Search for the cell housing the specified text and yield its (x, y) center coordinate. 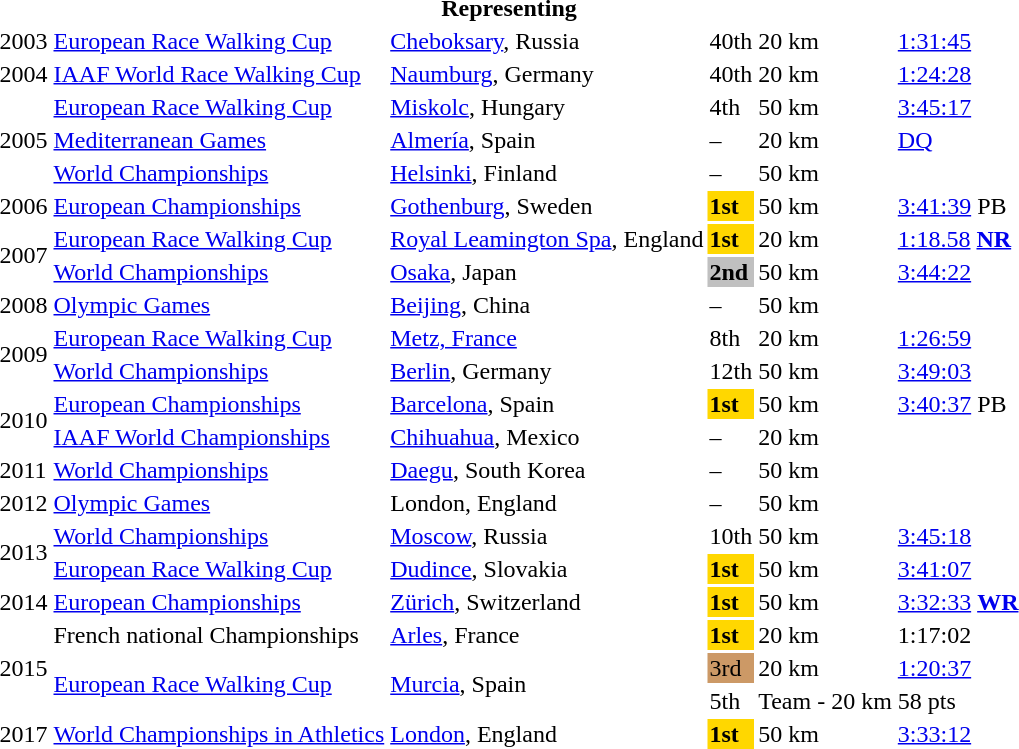
Chihuahua, Mexico (547, 437)
Team - 20 km (826, 701)
Daegu, South Korea (547, 470)
French national Championships (219, 635)
IAAF World Race Walking Cup (219, 74)
IAAF World Championships (219, 437)
Almería, Spain (547, 140)
Cheboksary, Russia (547, 41)
Gothenburg, Sweden (547, 206)
10th (731, 536)
Arles, France (547, 635)
Berlin, Germany (547, 371)
Metz, France (547, 338)
8th (731, 338)
Beijing, China (547, 305)
Zürich, Switzerland (547, 602)
Moscow, Russia (547, 536)
12th (731, 371)
3rd (731, 668)
4th (731, 107)
Dudince, Slovakia (547, 569)
Mediterranean Games (219, 140)
Helsinki, Finland (547, 173)
Naumburg, Germany (547, 74)
5th (731, 701)
World Championships in Athletics (219, 734)
Miskolc, Hungary (547, 107)
2nd (731, 272)
Osaka, Japan (547, 272)
Murcia, Spain (547, 684)
Royal Leamington Spa, England (547, 239)
Barcelona, Spain (547, 404)
